Find where the given text appears and provide that cell's center as [X, Y] coordinate. 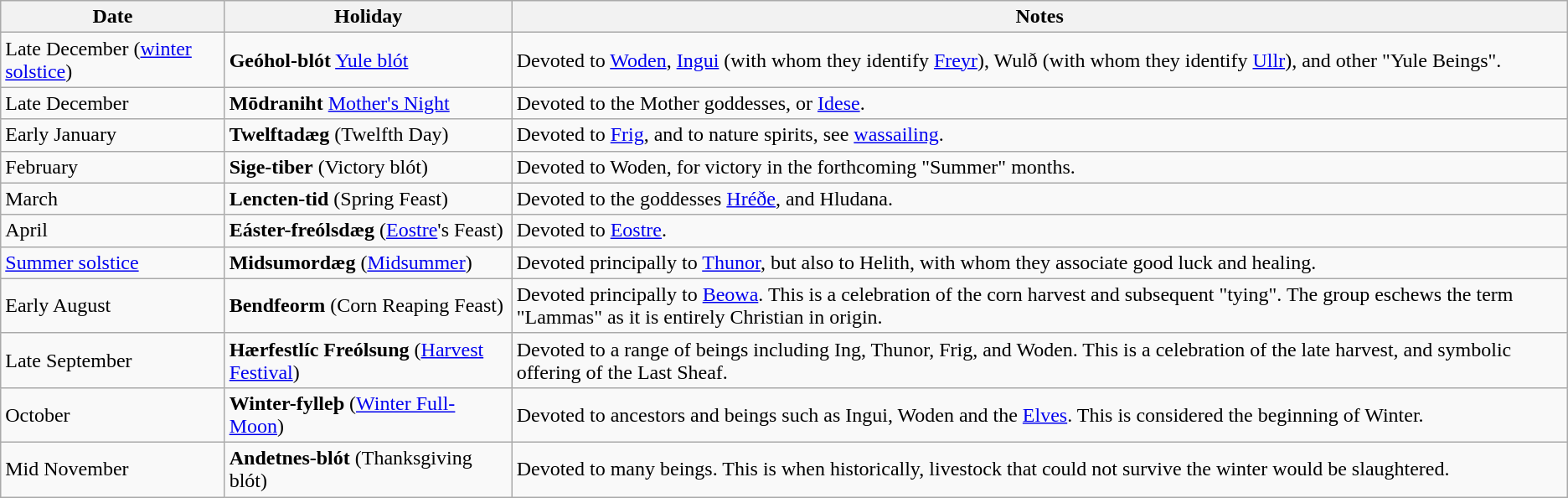
Devoted to Woden, for victory in the forthcoming "Summer" months. [1039, 167]
Devoted to the Mother goddesses, or Idese. [1039, 103]
Devoted to Eostre. [1039, 231]
March [112, 199]
Mōdraniht Mother's Night [369, 103]
Date [112, 17]
October [112, 414]
Summer solstice [112, 262]
Hærfestlíc Freólsung (Harvest Festival) [369, 361]
April [112, 231]
Twelftadæg (Twelfth Day) [369, 135]
Early January [112, 135]
Early August [112, 305]
Devoted to Frig, and to nature spirits, see wassailing. [1039, 135]
Devoted to many beings. This is when historically, livestock that could not survive the winter would be slaughtered. [1039, 469]
Late September [112, 361]
Devoted to the goddesses Hréðe, and Hludana. [1039, 199]
Late December (winter solstice) [112, 60]
Lencten-tid (Spring Feast) [369, 199]
Midsumordæg (Midsummer) [369, 262]
Devoted to ancestors and beings such as Ingui, Woden and the Elves. This is considered the beginning of Winter. [1039, 414]
Bendfeorm (Corn Reaping Feast) [369, 305]
Winter-fylleþ (Winter Full-Moon) [369, 414]
Geóhol-blót Yule blót [369, 60]
Notes [1039, 17]
Sige-tiber (Victory blót) [369, 167]
Holiday [369, 17]
Eáster-freólsdæg (Eostre's Feast) [369, 231]
February [112, 167]
Devoted principally to Thunor, but also to Helith, with whom they associate good luck and healing. [1039, 262]
Mid November [112, 469]
Devoted to Woden, Ingui (with whom they identify Freyr), Wulð (with whom they identify Ullr), and other "Yule Beings". [1039, 60]
Andetnes-blót (Thanksgiving blót) [369, 469]
Late December [112, 103]
